Pinpoint the cell where the given text exists, returning its (x, y) midpoint coordinate. 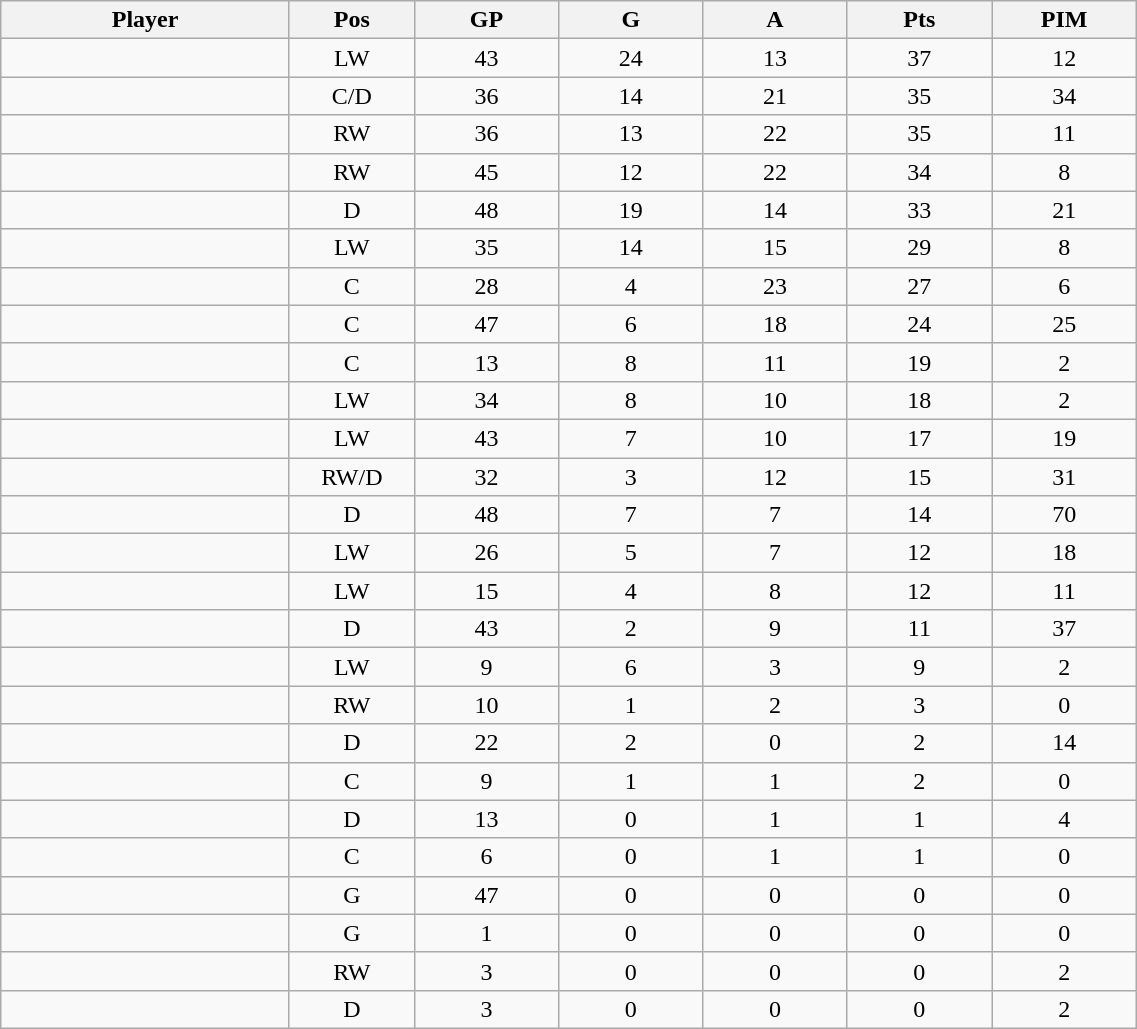
23 (775, 286)
C/D (352, 96)
26 (486, 553)
70 (1064, 515)
29 (919, 248)
17 (919, 438)
33 (919, 210)
5 (631, 553)
27 (919, 286)
45 (486, 172)
28 (486, 286)
31 (1064, 477)
Pts (919, 20)
Pos (352, 20)
PIM (1064, 20)
25 (1064, 324)
32 (486, 477)
GP (486, 20)
Player (146, 20)
A (775, 20)
RW/D (352, 477)
